Locate the cell with the specified text and output its [X, Y] center coordinate. 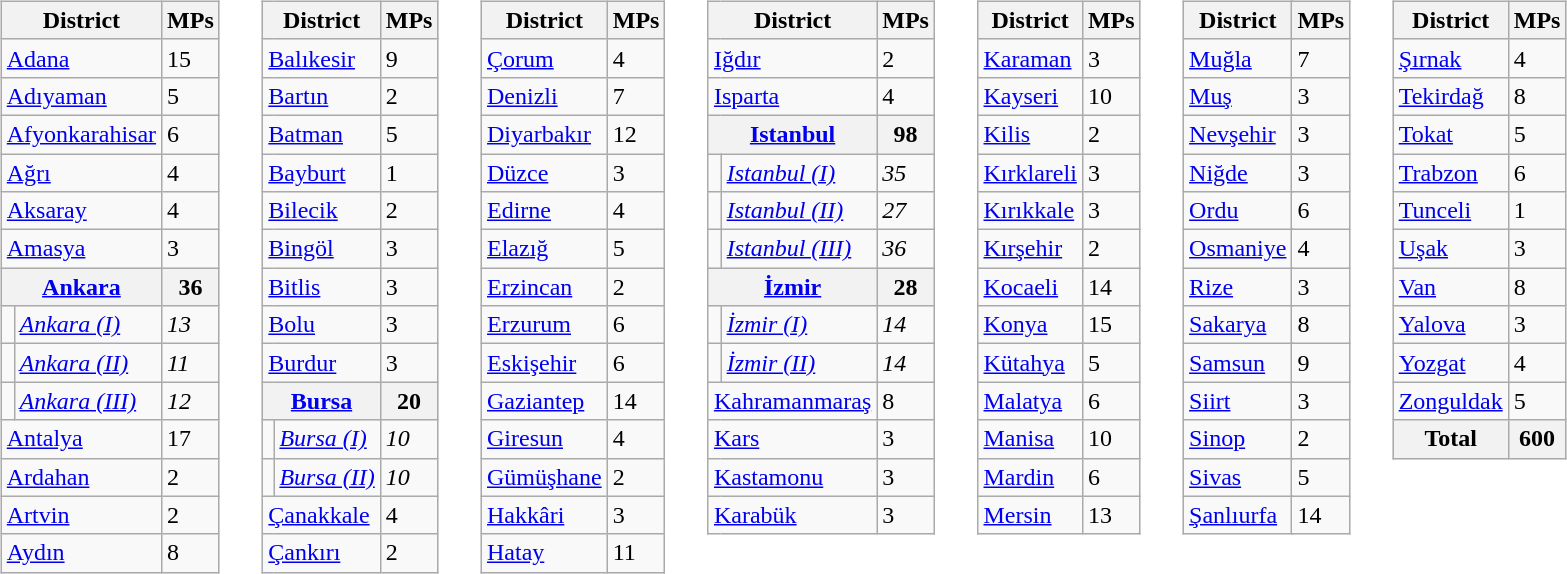
98 [906, 134]
Şanlıurfa [1238, 515]
Ankara [81, 287]
Amasya [81, 249]
Ankara (I) [88, 325]
Kırıkkale [1030, 211]
Kocaeli [1030, 287]
Sinop [1238, 439]
Istanbul (I) [799, 173]
Kayseri [1030, 96]
Osmaniye [1238, 249]
Erzurum [544, 325]
Kilis [1030, 134]
27 [906, 211]
Çorum [544, 58]
17 [191, 439]
35 [906, 173]
Artvin [81, 515]
Van [1450, 287]
Siirt [1238, 401]
Istanbul [792, 134]
Düzce [544, 173]
Tunceli [1450, 211]
Istanbul (II) [799, 211]
Balıkesir [322, 58]
Muş [1238, 96]
Bursa (II) [327, 477]
Kastamonu [792, 477]
Nevşehir [1238, 134]
Karabük [792, 515]
Hakkâri [544, 515]
Gaziantep [544, 401]
600 [1537, 439]
Ordu [1238, 211]
Ankara (III) [88, 401]
20 [409, 401]
İzmir (II) [799, 363]
Denizli [544, 96]
İzmir (I) [799, 325]
Mardin [1030, 477]
Bartın [322, 96]
Diyarbakır [544, 134]
Erzincan [544, 287]
Trabzon [1450, 173]
Eskişehir [544, 363]
Kahramanmaraş [792, 401]
Muğla [1238, 58]
Çankırı [322, 553]
Kütahya [1030, 363]
Şırnak [1450, 58]
Edirne [544, 211]
Iğdır [792, 58]
Bilecik [322, 211]
Malatya [1030, 401]
Rize [1238, 287]
Manisa [1030, 439]
Elazığ [544, 249]
Bursa [322, 401]
Total [1450, 439]
Bitlis [322, 287]
Ankara (II) [88, 363]
28 [906, 287]
Bingöl [322, 249]
Tokat [1450, 134]
Afyonkarahisar [81, 134]
Niğde [1238, 173]
Burdur [322, 363]
Bursa (I) [327, 439]
Bayburt [322, 173]
Kars [792, 439]
Bolu [322, 325]
Zonguldak [1450, 401]
Antalya [81, 439]
Hatay [544, 553]
Karaman [1030, 58]
Samsun [1238, 363]
Aydın [81, 553]
Ardahan [81, 477]
Kırşehir [1030, 249]
Yozgat [1450, 363]
Kırklareli [1030, 173]
Adıyaman [81, 96]
Mersin [1030, 515]
Istanbul (III) [799, 249]
Yalova [1450, 325]
Adana [81, 58]
Ağrı [81, 173]
Giresun [544, 439]
Sivas [1238, 477]
Batman [322, 134]
Aksaray [81, 211]
İzmir [792, 287]
Konya [1030, 325]
Sakarya [1238, 325]
Uşak [1450, 249]
Isparta [792, 96]
Tekirdağ [1450, 96]
Gümüşhane [544, 477]
Çanakkale [322, 515]
